Find where the given text appears and provide that cell's center as [X, Y] coordinate. 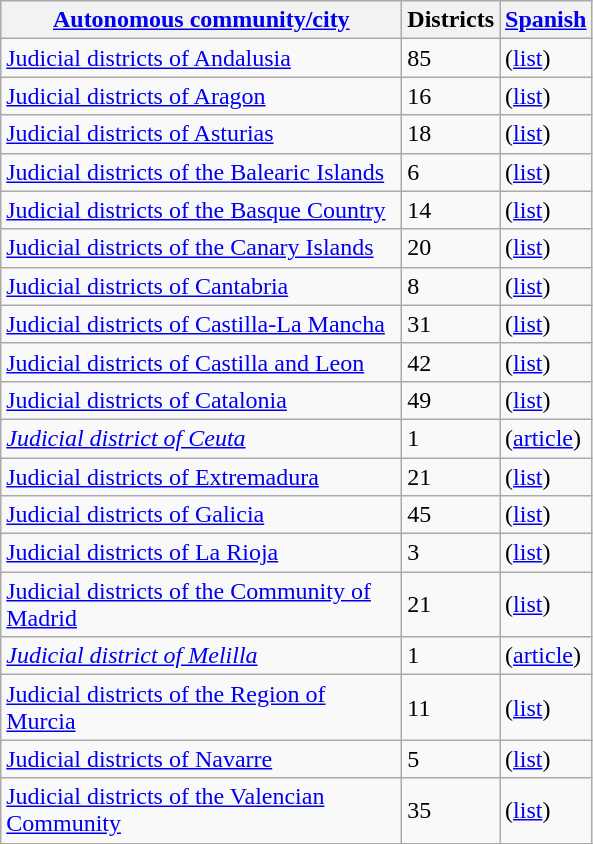
Judicial districts of Navarre [202, 759]
Judicial districts of Asturias [202, 134]
Districts [451, 20]
Judicial districts of the Valencian Community [202, 810]
49 [451, 400]
Judicial districts of Catalonia [202, 400]
Autonomous community/city [202, 20]
Spanish [546, 20]
42 [451, 362]
Judicial districts of Aragon [202, 96]
Judicial districts of Galicia [202, 515]
Judicial districts of the Community of Madrid [202, 604]
Judicial districts of La Rioja [202, 553]
6 [451, 172]
Judicial districts of Cantabria [202, 286]
Judicial districts of the Region of Murcia [202, 708]
Judicial districts of the Basque Country [202, 210]
45 [451, 515]
5 [451, 759]
11 [451, 708]
Judicial districts of Castilla and Leon [202, 362]
Judicial districts of Andalusia [202, 58]
31 [451, 324]
Judicial district of Ceuta [202, 438]
35 [451, 810]
8 [451, 286]
Judicial districts of the Canary Islands [202, 248]
18 [451, 134]
3 [451, 553]
Judicial district of Melilla [202, 656]
14 [451, 210]
20 [451, 248]
Judicial districts of Extremadura [202, 477]
85 [451, 58]
Judicial districts of Castilla-La Mancha [202, 324]
16 [451, 96]
Judicial districts of the Balearic Islands [202, 172]
